Provide the [x, y] coordinate of the cell's center where the given text is located.  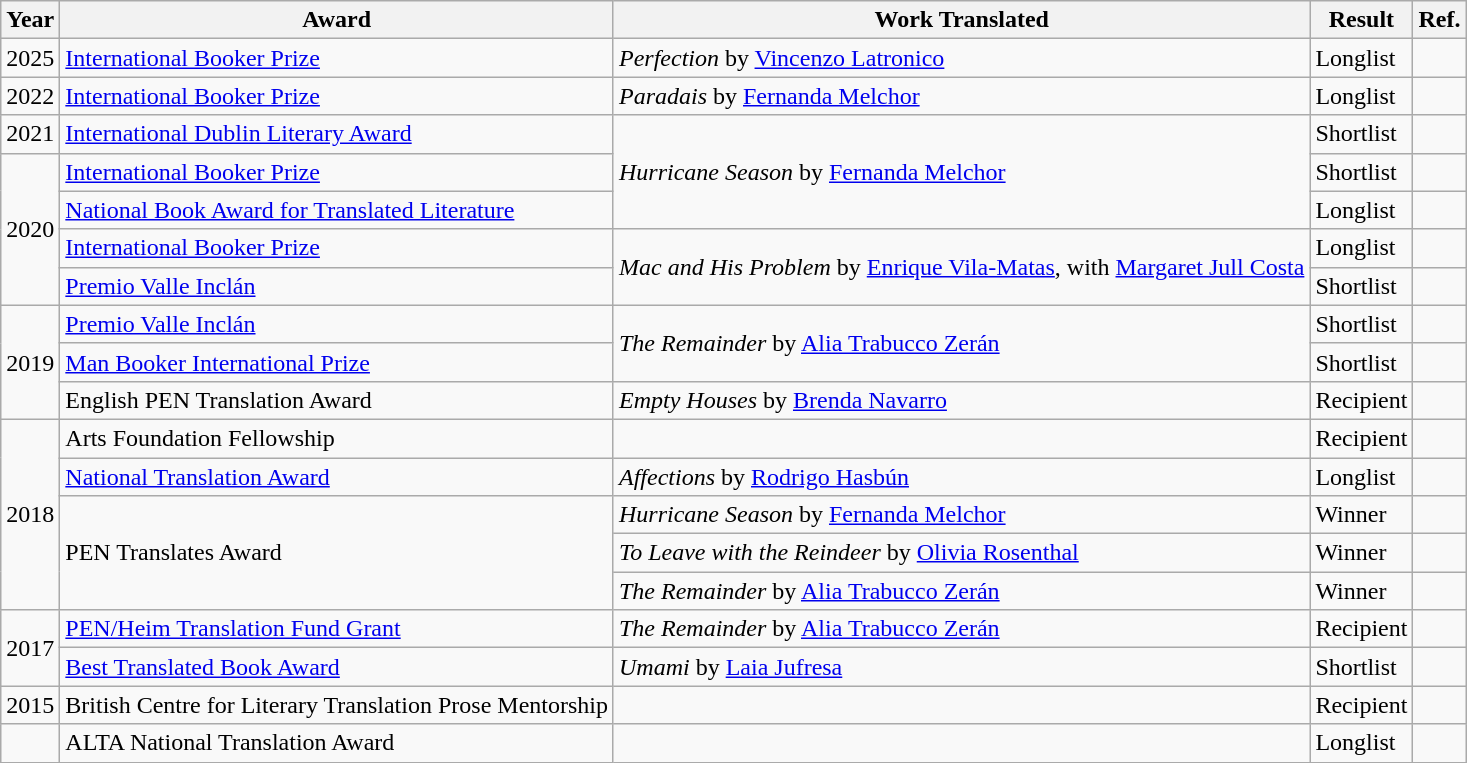
2022 [30, 96]
Year [30, 20]
Work Translated [961, 20]
National Book Award for Translated Literature [337, 210]
ALTA National Translation Award [337, 743]
Arts Foundation Fellowship [337, 438]
2018 [30, 514]
Award [337, 20]
International Dublin Literary Award [337, 134]
English PEN Translation Award [337, 400]
Result [1362, 20]
PEN/Heim Translation Fund Grant [337, 629]
Umami by Laia Jufresa [961, 667]
To Leave with the Reindeer by Olivia Rosenthal [961, 553]
2021 [30, 134]
Paradais by Fernanda Melchor [961, 96]
2020 [30, 229]
Empty Houses by Brenda Navarro [961, 400]
Affections by Rodrigo Hasbún [961, 477]
British Centre for Literary Translation Prose Mentorship [337, 705]
2025 [30, 58]
2015 [30, 705]
Mac and His Problem by Enrique Vila-Matas, with Margaret Jull Costa [961, 267]
Ref. [1440, 20]
National Translation Award [337, 477]
2017 [30, 648]
Best Translated Book Award [337, 667]
Perfection by Vincenzo Latronico [961, 58]
2019 [30, 362]
PEN Translates Award [337, 553]
Man Booker International Prize [337, 362]
